Scan for the cell matching the given text and deliver its (X, Y) coordinate at center. 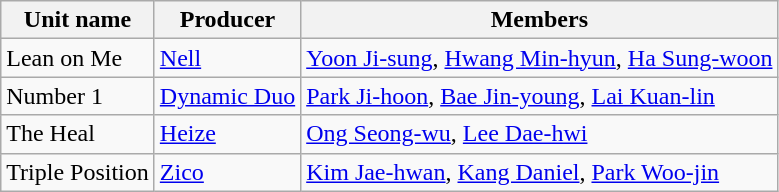
Zico (227, 172)
Park Ji-hoon, Bae Jin-young, Lai Kuan-lin (540, 96)
Number 1 (78, 96)
Ong Seong-wu, Lee Dae-hwi (540, 134)
Nell (227, 58)
Dynamic Duo (227, 96)
Heize (227, 134)
Producer (227, 20)
Triple Position (78, 172)
Yoon Ji-sung, Hwang Min-hyun, Ha Sung-woon (540, 58)
The Heal (78, 134)
Members (540, 20)
Unit name (78, 20)
Lean on Me (78, 58)
Kim Jae-hwan, Kang Daniel, Park Woo-jin (540, 172)
